Pinpoint the cell where the given text exists, returning its [X, Y] midpoint coordinate. 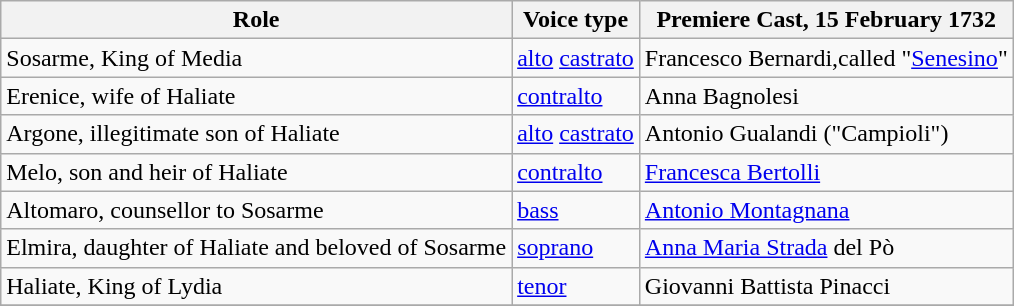
Francesca Bertolli [826, 172]
Anna Maria Strada del Pò [826, 248]
Voice type [576, 20]
Anna Bagnolesi [826, 96]
Elmira, daughter of Haliate and beloved of Sosarme [256, 248]
Haliate, King of Lydia [256, 286]
Antonio Gualandi ("Campioli") [826, 134]
Melo, son and heir of Haliate [256, 172]
soprano [576, 248]
Premiere Cast, 15 February 1732 [826, 20]
Francesco Bernardi,called "Senesino" [826, 58]
Giovanni Battista Pinacci [826, 286]
bass [576, 210]
Antonio Montagnana [826, 210]
tenor [576, 286]
Altomaro, counsellor to Sosarme [256, 210]
Erenice, wife of Haliate [256, 96]
Argone, illegitimate son of Haliate [256, 134]
Sosarme, King of Media [256, 58]
Role [256, 20]
